Pinpoint the cell where the given text exists, returning its [x, y] midpoint coordinate. 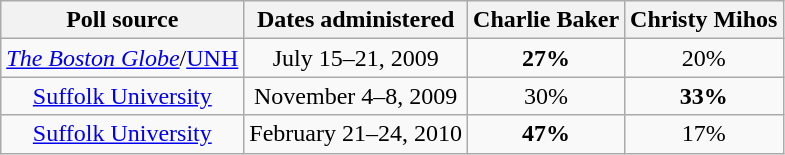
The Boston Globe/UNH [122, 58]
Charlie Baker [546, 20]
33% [704, 96]
47% [546, 134]
Dates administered [356, 20]
November 4–8, 2009 [356, 96]
30% [546, 96]
20% [704, 58]
Poll source [122, 20]
July 15–21, 2009 [356, 58]
27% [546, 58]
February 21–24, 2010 [356, 134]
Christy Mihos [704, 20]
17% [704, 134]
